Identify which cell holds the provided text, then report its (X, Y) central coordinate. 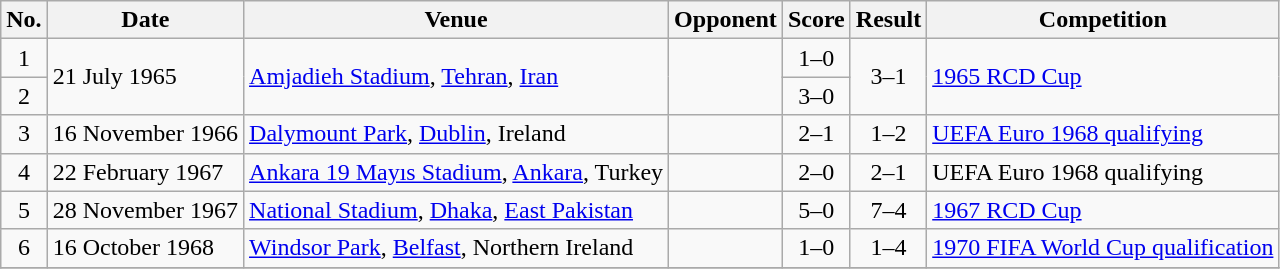
7–4 (888, 210)
1–2 (888, 134)
1965 RCD Cup (1103, 77)
Dalymount Park, Dublin, Ireland (456, 134)
6 (24, 248)
3–0 (816, 96)
Date (145, 20)
5–0 (816, 210)
National Stadium, Dhaka, East Pakistan (456, 210)
1967 RCD Cup (1103, 210)
No. (24, 20)
Score (816, 20)
3–1 (888, 77)
5 (24, 210)
21 July 1965 (145, 77)
Opponent (726, 20)
Venue (456, 20)
22 February 1967 (145, 172)
3 (24, 134)
16 October 1968 (145, 248)
1970 FIFA World Cup qualification (1103, 248)
Result (888, 20)
16 November 1966 (145, 134)
Windsor Park, Belfast, Northern Ireland (456, 248)
2–0 (816, 172)
Competition (1103, 20)
1–4 (888, 248)
Amjadieh Stadium, Tehran, Iran (456, 77)
1 (24, 58)
28 November 1967 (145, 210)
4 (24, 172)
2 (24, 96)
Ankara 19 Mayıs Stadium, Ankara, Turkey (456, 172)
